Scan for the cell matching the given text and deliver its (x, y) coordinate at center. 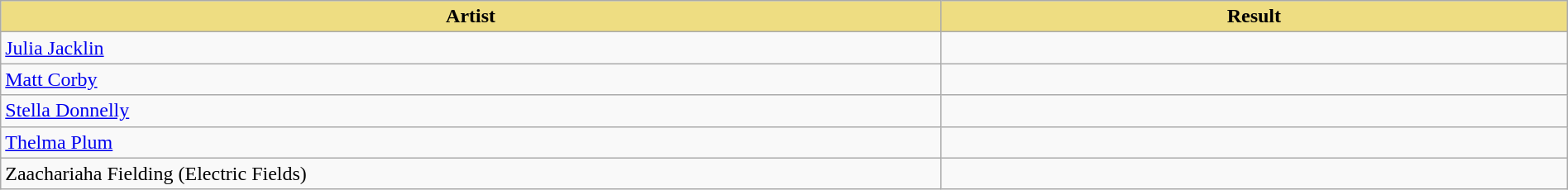
Artist (471, 17)
Zaachariaha Fielding (Electric Fields) (471, 173)
Thelma Plum (471, 142)
Matt Corby (471, 79)
Stella Donnelly (471, 111)
Julia Jacklin (471, 48)
Result (1254, 17)
